Extract the (x, y) coordinate from the center of the cell holding the provided text.  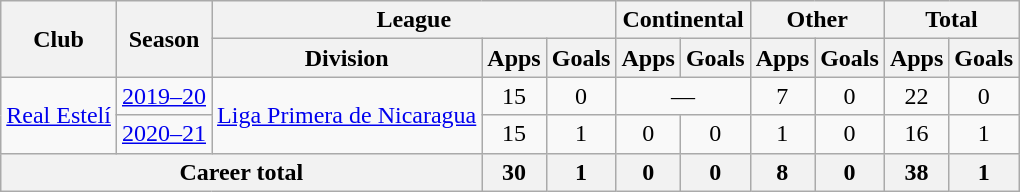
Career total (242, 172)
Other (817, 20)
16 (916, 134)
Total (951, 20)
— (683, 96)
38 (916, 172)
8 (782, 172)
League (414, 20)
2019–20 (164, 96)
30 (514, 172)
2020–21 (164, 134)
Continental (683, 20)
Club (59, 39)
Division (347, 58)
Real Estelí (59, 115)
7 (782, 96)
22 (916, 96)
Liga Primera de Nicaragua (347, 115)
Season (164, 39)
